Capture the cell that displays the provided text and extract its (X, Y) central coordinate. 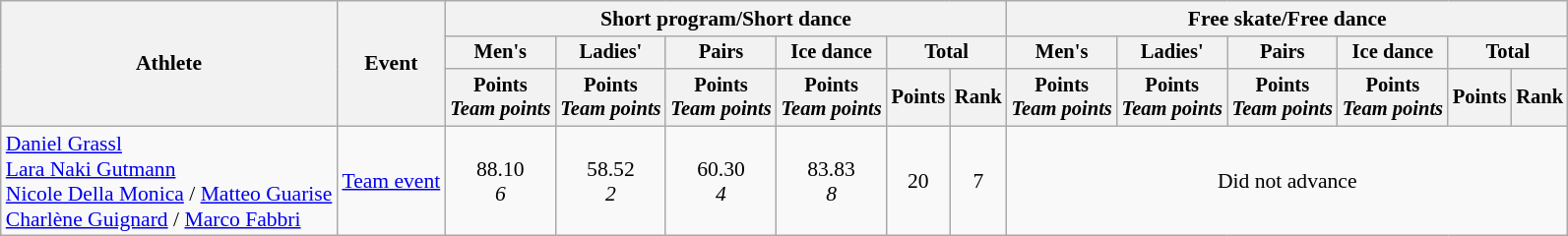
60.304 (721, 181)
Team event (391, 181)
Free skate/Free dance (1287, 19)
Event (391, 63)
88.106 (500, 181)
Short program/Short dance (725, 19)
Daniel GrasslLara Naki GutmannNicole Della Monica / Matteo GuariseCharlène Guignard / Marco Fabbri (169, 181)
7 (978, 181)
Did not advance (1287, 181)
Athlete (169, 63)
83.838 (832, 181)
58.522 (610, 181)
20 (918, 181)
